Scan for the cell matching the given text and deliver its (X, Y) coordinate at center. 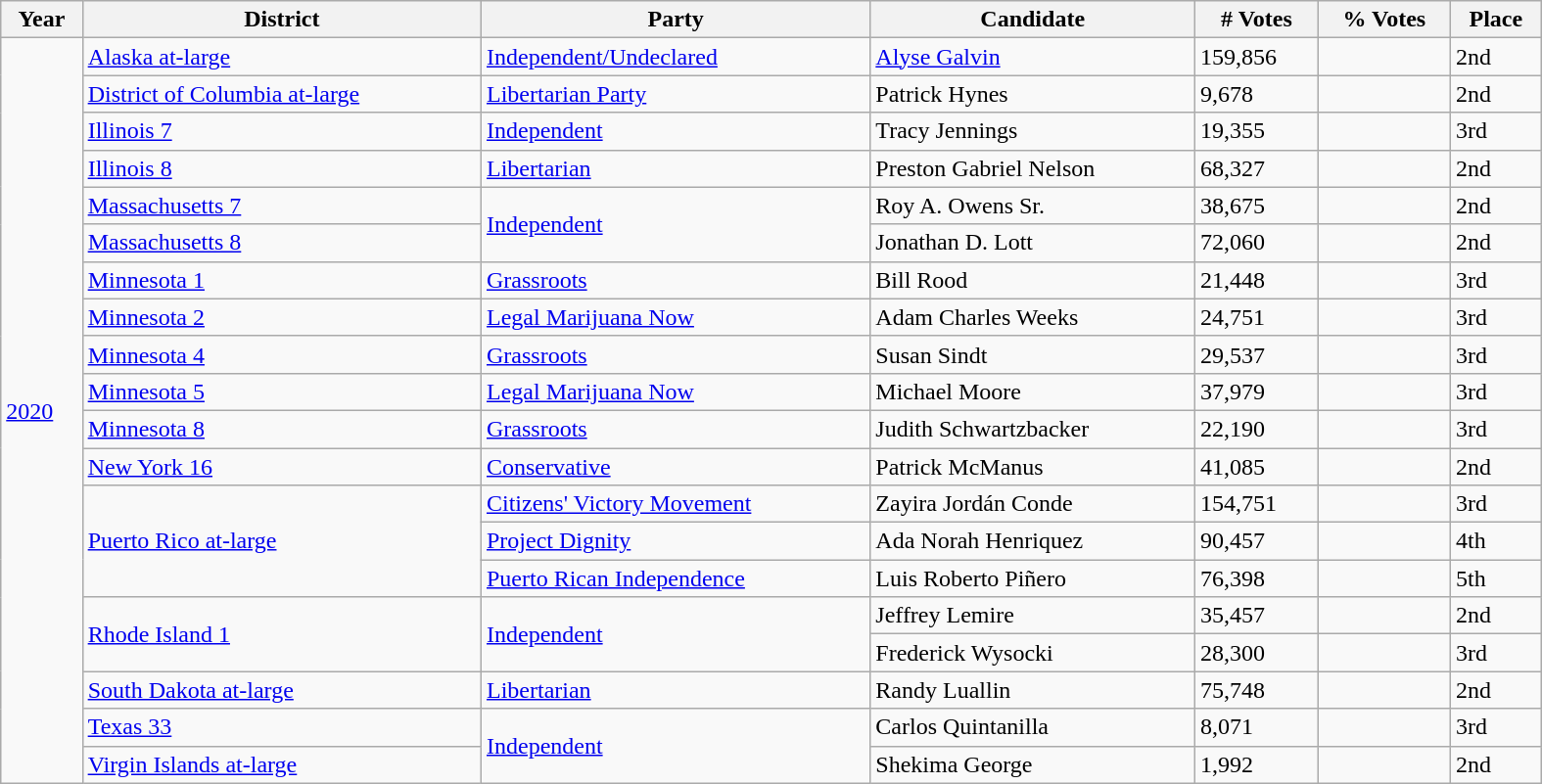
Citizens' Victory Movement (676, 504)
76,398 (1257, 578)
Adam Charles Weeks (1033, 317)
Carlos Quintanilla (1033, 727)
Texas 33 (282, 727)
% Votes (1384, 20)
South Dakota at-large (282, 690)
Place (1496, 20)
Jeffrey Lemire (1033, 616)
Independent/Undeclared (676, 57)
Candidate (1033, 20)
Jonathan D. Lott (1033, 243)
4th (1496, 541)
Patrick Hynes (1033, 94)
22,190 (1257, 429)
21,448 (1257, 280)
Roy A. Owens Sr. (1033, 206)
Minnesota 1 (282, 280)
Minnesota 5 (282, 392)
Frederick Wysocki (1033, 653)
Party (676, 20)
75,748 (1257, 690)
New York 16 (282, 467)
Zayira Jordán Conde (1033, 504)
Minnesota 8 (282, 429)
37,979 (1257, 392)
29,537 (1257, 354)
Virgin Islands at-large (282, 764)
Illinois 7 (282, 131)
Libertarian Party (676, 94)
# Votes (1257, 20)
Preston Gabriel Nelson (1033, 168)
68,327 (1257, 168)
159,856 (1257, 57)
Ada Norah Henriquez (1033, 541)
Puerto Rico at-large (282, 541)
8,071 (1257, 727)
24,751 (1257, 317)
Project Dignity (676, 541)
1,992 (1257, 764)
38,675 (1257, 206)
Illinois 8 (282, 168)
Year (41, 20)
Randy Luallin (1033, 690)
28,300 (1257, 653)
Patrick McManus (1033, 467)
19,355 (1257, 131)
Minnesota 2 (282, 317)
Conservative (676, 467)
9,678 (1257, 94)
District of Columbia at-large (282, 94)
Massachusetts 7 (282, 206)
Tracy Jennings (1033, 131)
72,060 (1257, 243)
Rhode Island 1 (282, 634)
Alaska at-large (282, 57)
District (282, 20)
Minnesota 4 (282, 354)
90,457 (1257, 541)
Massachusetts 8 (282, 243)
Bill Rood (1033, 280)
Michael Moore (1033, 392)
2020 (41, 411)
Shekima George (1033, 764)
154,751 (1257, 504)
Luis Roberto Piñero (1033, 578)
Puerto Rican Independence (676, 578)
41,085 (1257, 467)
5th (1496, 578)
35,457 (1257, 616)
Judith Schwartzbacker (1033, 429)
Alyse Galvin (1033, 57)
Susan Sindt (1033, 354)
